Return the [X, Y] coordinate for the center point of the cell that contains the specified text.  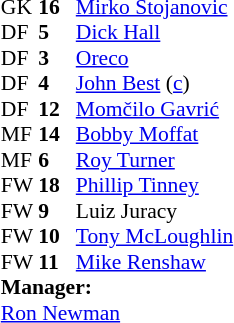
10 [57, 237]
11 [57, 262]
3 [57, 58]
14 [57, 135]
9 [57, 211]
John Best (c) [154, 83]
Tony McLoughlin [154, 237]
Phillip Tinney [154, 185]
18 [57, 185]
Roy Turner [154, 160]
Oreco [154, 58]
6 [57, 160]
Luiz Juracy [154, 211]
4 [57, 83]
Momčilo Gavrić [154, 109]
5 [57, 33]
12 [57, 109]
Mike Renshaw [154, 262]
Bobby Moffat [154, 135]
Dick Hall [154, 33]
Manager: [117, 287]
